Provide the (x, y) coordinate of the cell's center where the given text is located.  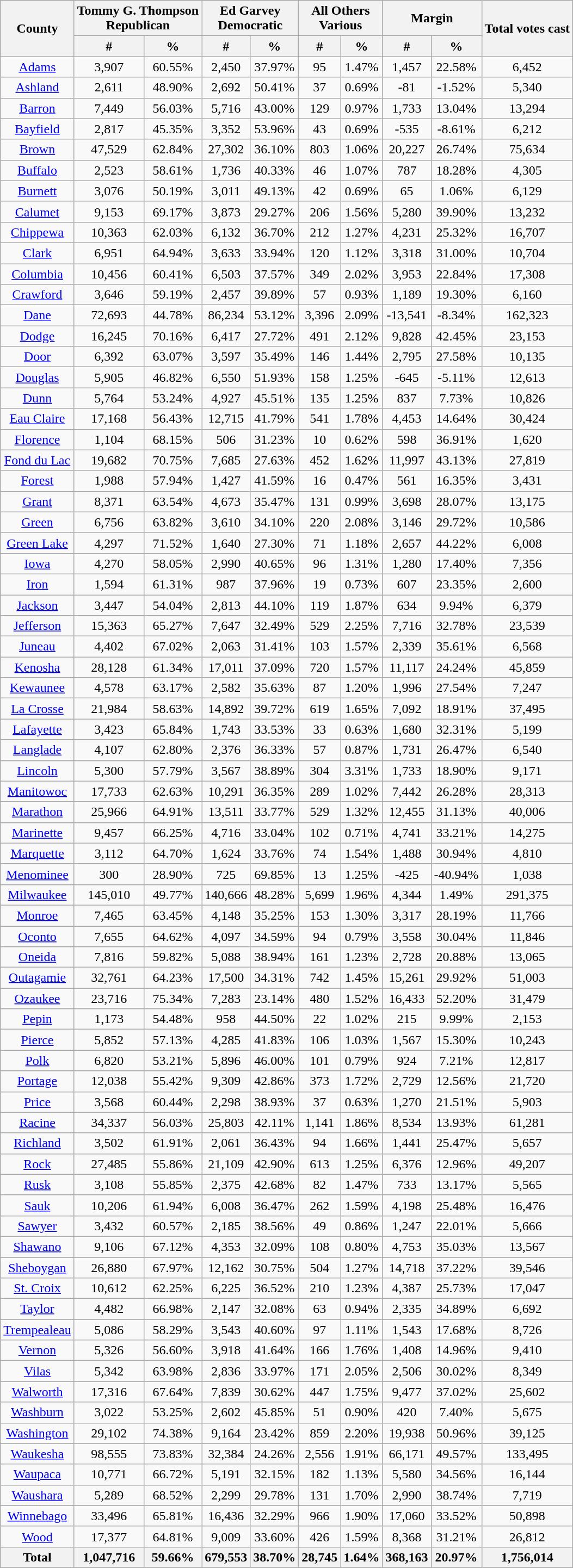
1.54% (361, 853)
4,673 (226, 501)
4,344 (407, 895)
1,104 (109, 439)
Lincoln (37, 771)
2,153 (527, 1019)
1.96% (361, 895)
2,450 (226, 67)
1,756,014 (527, 1557)
426 (320, 1536)
43.00% (274, 108)
22.84% (456, 274)
Polk (37, 1061)
5,699 (320, 895)
49.57% (456, 1454)
7,816 (109, 957)
291,375 (527, 895)
27,485 (109, 1164)
8,534 (407, 1123)
1.52% (361, 999)
59.66% (172, 1557)
25,966 (109, 812)
1,620 (527, 439)
70.75% (172, 460)
0.47% (361, 481)
289 (320, 791)
102 (320, 833)
34,337 (109, 1123)
Grant (37, 501)
29.72% (456, 522)
3,352 (226, 129)
5,905 (109, 377)
803 (320, 150)
-5.11% (456, 377)
50.96% (456, 1433)
12.56% (456, 1081)
9,164 (226, 1433)
10,291 (226, 791)
2,335 (407, 1309)
22 (320, 1019)
38.93% (274, 1102)
40,006 (527, 812)
4,927 (226, 398)
13,065 (527, 957)
86,234 (226, 315)
40.33% (274, 170)
Rock (37, 1164)
-535 (407, 129)
0.87% (361, 750)
561 (407, 481)
987 (226, 584)
Monroe (37, 915)
Winnebago (37, 1516)
2.08% (361, 522)
49,207 (527, 1164)
10,612 (109, 1288)
1.75% (361, 1392)
42.86% (274, 1081)
Waupaca (37, 1474)
11,846 (527, 936)
67.97% (172, 1268)
60.44% (172, 1102)
Marinette (37, 833)
146 (320, 357)
6,568 (527, 647)
33.53% (274, 729)
Sawyer (37, 1226)
598 (407, 439)
12,162 (226, 1268)
10,704 (527, 253)
13.17% (456, 1185)
61.31% (172, 584)
166 (320, 1350)
33.97% (274, 1371)
29.92% (456, 978)
5,657 (527, 1143)
4,810 (527, 853)
37.22% (456, 1268)
10,586 (527, 522)
38.70% (274, 1557)
26.47% (456, 750)
Washington (37, 1433)
38.74% (456, 1495)
48.28% (274, 895)
14,275 (527, 833)
1.13% (361, 1474)
6,951 (109, 253)
4,231 (407, 232)
Douglas (37, 377)
57.79% (172, 771)
50.41% (274, 88)
1.31% (361, 563)
63.54% (172, 501)
16,245 (109, 336)
4,753 (407, 1247)
64.81% (172, 1536)
3,610 (226, 522)
607 (407, 584)
17,047 (527, 1288)
2,657 (407, 543)
3,873 (226, 212)
45.35% (172, 129)
2,556 (320, 1454)
43.13% (456, 460)
Margin (432, 18)
Milwaukee (37, 895)
66.25% (172, 833)
17,060 (407, 1516)
66.72% (172, 1474)
5,580 (407, 1474)
18.90% (456, 771)
35.03% (456, 1247)
22.58% (456, 67)
215 (407, 1019)
36.43% (274, 1143)
Jackson (37, 605)
20,227 (407, 150)
5,340 (527, 88)
262 (320, 1205)
45,859 (527, 667)
7,647 (226, 626)
135 (320, 398)
4,387 (407, 1288)
26.74% (456, 150)
17,308 (527, 274)
25.73% (456, 1288)
12,715 (226, 419)
54.48% (172, 1019)
55.86% (172, 1164)
Dodge (37, 336)
2.25% (361, 626)
Jefferson (37, 626)
4,482 (109, 1309)
5,191 (226, 1474)
20.97% (456, 1557)
62.63% (172, 791)
2,600 (527, 584)
39.89% (274, 295)
6,550 (226, 377)
10,243 (527, 1040)
-645 (407, 377)
44.10% (274, 605)
9,153 (109, 212)
10 (320, 439)
42.90% (274, 1164)
65.81% (172, 1516)
6,225 (226, 1288)
71.52% (172, 543)
2,692 (226, 88)
6,820 (109, 1061)
6,452 (527, 67)
14,892 (226, 709)
4,741 (407, 833)
55.42% (172, 1081)
53.25% (172, 1412)
3,112 (109, 853)
4,285 (226, 1040)
5,675 (527, 1412)
Richland (37, 1143)
Dane (37, 315)
37.97% (274, 67)
33.21% (456, 833)
30.75% (274, 1268)
31.23% (274, 439)
Juneau (37, 647)
23,539 (527, 626)
1,743 (226, 729)
27,819 (527, 460)
36.70% (274, 232)
1,189 (407, 295)
Kenosha (37, 667)
La Crosse (37, 709)
31.41% (274, 647)
61.34% (172, 667)
31.21% (456, 1536)
37,495 (527, 709)
31,479 (527, 999)
11,117 (407, 667)
14.96% (456, 1350)
28,128 (109, 667)
30.02% (456, 1371)
5,565 (527, 1185)
2,185 (226, 1226)
Brown (37, 150)
34.10% (274, 522)
133,495 (527, 1454)
1.44% (361, 357)
26,812 (527, 1536)
23.42% (274, 1433)
101 (320, 1061)
349 (320, 274)
5,764 (109, 398)
25.32% (456, 232)
1.49% (456, 895)
61.94% (172, 1205)
29,102 (109, 1433)
5,852 (109, 1040)
21,720 (527, 1081)
1,543 (407, 1330)
2,817 (109, 129)
32.08% (274, 1309)
98,555 (109, 1454)
17.68% (456, 1330)
2.20% (361, 1433)
Crawford (37, 295)
3,431 (527, 481)
1.03% (361, 1040)
2,061 (226, 1143)
725 (226, 874)
2,611 (109, 88)
41.83% (274, 1040)
97 (320, 1330)
34.31% (274, 978)
23,153 (527, 336)
96 (320, 563)
9,171 (527, 771)
16.35% (456, 481)
3,907 (109, 67)
6,692 (527, 1309)
35.63% (274, 688)
County (37, 28)
0.94% (361, 1309)
49.77% (172, 895)
82 (320, 1185)
0.62% (361, 439)
-8.61% (456, 129)
1.64% (361, 1557)
42.11% (274, 1123)
6,540 (527, 750)
Wood (37, 1536)
9,828 (407, 336)
-8.34% (456, 315)
60.57% (172, 1226)
51.93% (274, 377)
19,682 (109, 460)
6,160 (527, 295)
32.49% (274, 626)
504 (320, 1268)
39.72% (274, 709)
63.98% (172, 1371)
63.82% (172, 522)
32.29% (274, 1516)
16,436 (226, 1516)
4,148 (226, 915)
62.25% (172, 1288)
Oconto (37, 936)
57.13% (172, 1040)
-425 (407, 874)
44.22% (456, 543)
39,546 (527, 1268)
4,107 (109, 750)
4,578 (109, 688)
7,839 (226, 1392)
69.85% (274, 874)
2,063 (226, 647)
19.30% (456, 295)
28,313 (527, 791)
3,318 (407, 253)
1.30% (361, 915)
33.52% (456, 1516)
Waukesha (37, 1454)
56.43% (172, 419)
Ashland (37, 88)
26,880 (109, 1268)
1.70% (361, 1495)
Barron (37, 108)
Vilas (37, 1371)
28.19% (456, 915)
65 (407, 191)
66.98% (172, 1309)
33.76% (274, 853)
95 (320, 67)
39.90% (456, 212)
2,375 (226, 1185)
20.88% (456, 957)
161 (320, 957)
36.35% (274, 791)
7,092 (407, 709)
9,410 (527, 1350)
6,212 (527, 129)
7,247 (527, 688)
15,363 (109, 626)
36.10% (274, 150)
7,719 (527, 1495)
Trempealeau (37, 1330)
21,109 (226, 1164)
3,543 (226, 1330)
All OthersVarious (341, 18)
13,232 (527, 212)
1,173 (109, 1019)
3,423 (109, 729)
1.91% (361, 1454)
24.26% (274, 1454)
75,634 (527, 150)
62.84% (172, 150)
5,342 (109, 1371)
1,988 (109, 481)
48.90% (172, 88)
158 (320, 377)
1,457 (407, 67)
679,553 (226, 1557)
Marquette (37, 853)
33,496 (109, 1516)
64.91% (172, 812)
73.83% (172, 1454)
3,011 (226, 191)
30.04% (456, 936)
Iowa (37, 563)
0.99% (361, 501)
1,038 (527, 874)
3,567 (226, 771)
6,392 (109, 357)
Rusk (37, 1185)
1.66% (361, 1143)
3,317 (407, 915)
3,108 (109, 1185)
3,953 (407, 274)
Green (37, 522)
17,168 (109, 419)
-13,541 (407, 315)
3,698 (407, 501)
5,088 (226, 957)
Pierce (37, 1040)
3,022 (109, 1412)
966 (320, 1516)
15.30% (456, 1040)
Forest (37, 481)
787 (407, 170)
7,356 (527, 563)
619 (320, 709)
Calumet (37, 212)
613 (320, 1164)
2,339 (407, 647)
Total (37, 1557)
1,441 (407, 1143)
153 (320, 915)
Clark (37, 253)
Washburn (37, 1412)
6,132 (226, 232)
373 (320, 1081)
27.30% (274, 543)
13 (320, 874)
2,836 (226, 1371)
63 (320, 1309)
60.41% (172, 274)
958 (226, 1019)
62.03% (172, 232)
7.21% (456, 1061)
16,707 (527, 232)
368,163 (407, 1557)
36.33% (274, 750)
129 (320, 108)
1,731 (407, 750)
6,756 (109, 522)
37.96% (274, 584)
17,316 (109, 1392)
480 (320, 999)
12,455 (407, 812)
Columbia (37, 274)
Marathon (37, 812)
66,171 (407, 1454)
60.55% (172, 67)
103 (320, 647)
64.70% (172, 853)
45.51% (274, 398)
2,298 (226, 1102)
32.09% (274, 1247)
171 (320, 1371)
1.76% (361, 1350)
7.73% (456, 398)
7,655 (109, 936)
17,500 (226, 978)
140,666 (226, 895)
4,402 (109, 647)
5,326 (109, 1350)
Tommy G. ThompsonRepublican (138, 18)
4,097 (226, 936)
4,305 (527, 170)
10,363 (109, 232)
0.86% (361, 1226)
74 (320, 853)
3,568 (109, 1102)
25.48% (456, 1205)
3,146 (407, 522)
58.29% (172, 1330)
12,038 (109, 1081)
34.89% (456, 1309)
34.59% (274, 936)
4,716 (226, 833)
28,745 (320, 1557)
33 (320, 729)
7,685 (226, 460)
1,427 (226, 481)
2,728 (407, 957)
53.21% (172, 1061)
36.91% (456, 439)
206 (320, 212)
46.00% (274, 1061)
23.35% (456, 584)
30.94% (456, 853)
Iron (37, 584)
53.96% (274, 129)
25,803 (226, 1123)
4,297 (109, 543)
75.34% (172, 999)
61,281 (527, 1123)
2,602 (226, 1412)
31.00% (456, 253)
541 (320, 419)
Manitowoc (37, 791)
43 (320, 129)
Chippewa (37, 232)
2,299 (226, 1495)
0.93% (361, 295)
35.61% (456, 647)
27.54% (456, 688)
10,826 (527, 398)
62.80% (172, 750)
11,766 (527, 915)
7,442 (407, 791)
Burnett (37, 191)
0.80% (361, 1247)
33.77% (274, 812)
16,144 (527, 1474)
2,147 (226, 1309)
33.60% (274, 1536)
42.68% (274, 1185)
68.15% (172, 439)
1.78% (361, 419)
59.82% (172, 957)
26.28% (456, 791)
14.64% (456, 419)
69.17% (172, 212)
1.62% (361, 460)
37.02% (456, 1392)
1,280 (407, 563)
Green Lake (37, 543)
45.85% (274, 1412)
51,003 (527, 978)
53.24% (172, 398)
2.05% (361, 1371)
38.94% (274, 957)
51 (320, 1412)
2.12% (361, 336)
11,997 (407, 460)
38.89% (274, 771)
120 (320, 253)
16,476 (527, 1205)
2.09% (361, 315)
23.14% (274, 999)
Kewaunee (37, 688)
3,396 (320, 315)
Shawano (37, 1247)
55.85% (172, 1185)
7,283 (226, 999)
64.94% (172, 253)
1.86% (361, 1123)
0.90% (361, 1412)
13.93% (456, 1123)
7.40% (456, 1412)
4,198 (407, 1205)
0.73% (361, 584)
13,511 (226, 812)
46 (320, 170)
37.09% (274, 667)
47,529 (109, 150)
1,680 (407, 729)
Door (37, 357)
9.99% (456, 1019)
Lafayette (37, 729)
-40.94% (456, 874)
1,640 (226, 543)
34.56% (456, 1474)
162,323 (527, 315)
1.20% (361, 688)
Sheboygan (37, 1268)
5,280 (407, 212)
21,984 (109, 709)
3,447 (109, 605)
19 (320, 584)
14,718 (407, 1268)
65.84% (172, 729)
Dunn (37, 398)
64.23% (172, 978)
17,377 (109, 1536)
5,289 (109, 1495)
3,432 (109, 1226)
300 (109, 874)
7,465 (109, 915)
1,567 (407, 1040)
50.19% (172, 191)
5,896 (226, 1061)
9,457 (109, 833)
10,771 (109, 1474)
27,302 (226, 150)
58.63% (172, 709)
Portage (37, 1081)
9,309 (226, 1081)
49.13% (274, 191)
9,009 (226, 1536)
6,503 (226, 274)
2,523 (109, 170)
70.16% (172, 336)
720 (320, 667)
733 (407, 1185)
53.12% (274, 315)
119 (320, 605)
859 (320, 1433)
5,300 (109, 771)
1.90% (361, 1516)
1.07% (361, 170)
Langlade (37, 750)
1.56% (361, 212)
9,477 (407, 1392)
3.31% (361, 771)
63.45% (172, 915)
3,558 (407, 936)
1.11% (361, 1330)
1.45% (361, 978)
25.47% (456, 1143)
Fond du Lac (37, 460)
10,456 (109, 274)
742 (320, 978)
420 (407, 1412)
924 (407, 1061)
46.82% (172, 377)
16,433 (407, 999)
6,417 (226, 336)
65.27% (172, 626)
108 (320, 1247)
13.04% (456, 108)
28.90% (172, 874)
1,624 (226, 853)
1,247 (407, 1226)
64.62% (172, 936)
6,129 (527, 191)
36.52% (274, 1288)
3,918 (226, 1350)
Racine (37, 1123)
56.60% (172, 1350)
0.97% (361, 108)
1,736 (226, 170)
37.57% (274, 274)
68.52% (172, 1495)
40.60% (274, 1330)
63.17% (172, 688)
30,424 (527, 419)
Oneida (37, 957)
12,613 (527, 377)
-81 (407, 88)
87 (320, 688)
Waushara (37, 1495)
3,076 (109, 191)
2,376 (226, 750)
1,594 (109, 584)
Sauk (37, 1205)
27.63% (274, 460)
Menominee (37, 874)
63.07% (172, 357)
Buffalo (37, 170)
0.71% (361, 833)
Total votes cast (527, 28)
31.13% (456, 812)
50,898 (527, 1516)
Pepin (37, 1019)
32.15% (274, 1474)
Florence (37, 439)
220 (320, 522)
837 (407, 398)
452 (320, 460)
304 (320, 771)
13,294 (527, 108)
74.38% (172, 1433)
42.45% (456, 336)
2,457 (226, 295)
71 (320, 543)
67.64% (172, 1392)
2,506 (407, 1371)
59.19% (172, 295)
13,567 (527, 1247)
4,353 (226, 1247)
7,716 (407, 626)
St. Croix (37, 1288)
17.40% (456, 563)
9,106 (109, 1247)
Bayfield (37, 129)
13,175 (527, 501)
44.78% (172, 315)
Outagamie (37, 978)
18.91% (456, 709)
17,011 (226, 667)
Adams (37, 67)
491 (320, 336)
27.72% (274, 336)
44.50% (274, 1019)
27.58% (456, 357)
29.78% (274, 1495)
23,716 (109, 999)
5,199 (527, 729)
Vernon (37, 1350)
5,086 (109, 1330)
1.65% (361, 709)
29.27% (274, 212)
1,488 (407, 853)
42 (320, 191)
25,602 (527, 1392)
Ed GarveyDemocratic (250, 18)
8,371 (109, 501)
9.94% (456, 605)
2,795 (407, 357)
1.32% (361, 812)
2,813 (226, 605)
7,449 (109, 108)
506 (226, 439)
Price (37, 1102)
21.51% (456, 1102)
3,597 (226, 357)
5,666 (527, 1226)
212 (320, 232)
Eau Claire (37, 419)
1.12% (361, 253)
8,368 (407, 1536)
58.05% (172, 563)
35.49% (274, 357)
12.96% (456, 1164)
-1.52% (456, 88)
18.28% (456, 170)
1,408 (407, 1350)
28.07% (456, 501)
41.79% (274, 419)
61.91% (172, 1143)
3,633 (226, 253)
35.25% (274, 915)
2,729 (407, 1081)
19,938 (407, 1433)
32,761 (109, 978)
2,582 (226, 688)
1.87% (361, 605)
17,733 (109, 791)
32.31% (456, 729)
52.20% (456, 999)
41.64% (274, 1350)
Walworth (37, 1392)
Ozaukee (37, 999)
49 (320, 1226)
3,502 (109, 1143)
5,716 (226, 108)
39,125 (527, 1433)
1.72% (361, 1081)
3,646 (109, 295)
447 (320, 1392)
15,261 (407, 978)
8,349 (527, 1371)
210 (320, 1288)
38.56% (274, 1226)
1.18% (361, 543)
8,726 (527, 1330)
57.94% (172, 481)
4,453 (407, 419)
12,817 (527, 1061)
106 (320, 1040)
5,903 (527, 1102)
32,384 (226, 1454)
4,270 (109, 563)
1,270 (407, 1102)
35.47% (274, 501)
41.59% (274, 481)
16 (320, 481)
2.02% (361, 274)
24.24% (456, 667)
54.04% (172, 605)
1,141 (320, 1123)
58.61% (172, 170)
6,379 (527, 605)
67.12% (172, 1247)
182 (320, 1474)
33.94% (274, 253)
40.65% (274, 563)
22.01% (456, 1226)
33.04% (274, 833)
1,996 (407, 688)
145,010 (109, 895)
36.47% (274, 1205)
1,047,716 (109, 1557)
10,206 (109, 1205)
634 (407, 605)
67.02% (172, 647)
72,693 (109, 315)
30.62% (274, 1392)
Taylor (37, 1309)
32.78% (456, 626)
6,376 (407, 1164)
10,135 (527, 357)
